Provide the [X, Y] coordinate of the cell's center where the given text is located.  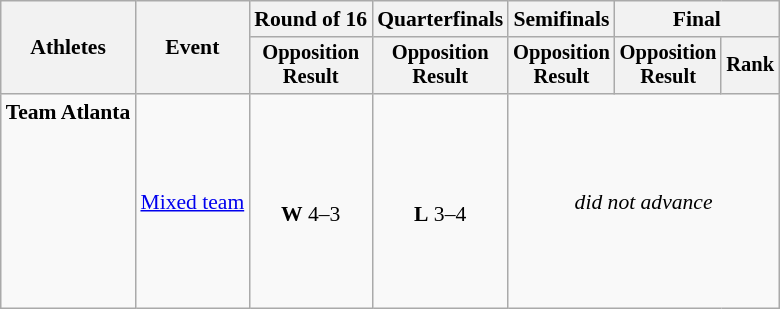
Semifinals [562, 19]
Mixed team [192, 201]
Team Atlanta [68, 201]
Final [697, 19]
L 3–4 [440, 201]
Rank [750, 66]
did not advance [644, 201]
Event [192, 48]
W 4–3 [310, 201]
Quarterfinals [440, 19]
Round of 16 [310, 19]
Athletes [68, 48]
